Output the [x, y] coordinate of the center of the cell containing the given text.  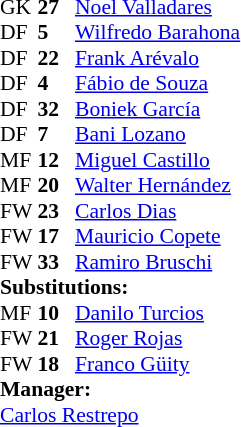
Miguel Castillo [158, 160]
Bani Lozano [158, 135]
Ramiro Bruschi [158, 262]
Frank Arévalo [158, 58]
18 [57, 364]
Roger Rojas [158, 339]
Carlos Dias [158, 211]
20 [57, 185]
Fábio de Souza [158, 83]
Boniek García [158, 109]
22 [57, 58]
5 [57, 33]
Franco Güity [158, 364]
Wilfredo Barahona [158, 33]
Substitutions: [120, 287]
32 [57, 109]
21 [57, 339]
10 [57, 313]
Manager: [120, 389]
23 [57, 211]
7 [57, 135]
Danilo Turcios [158, 313]
12 [57, 160]
Walter Hernández [158, 185]
17 [57, 237]
4 [57, 83]
33 [57, 262]
Mauricio Copete [158, 237]
